Determine the (x, y) coordinate at the center of the cell enclosing the given text.  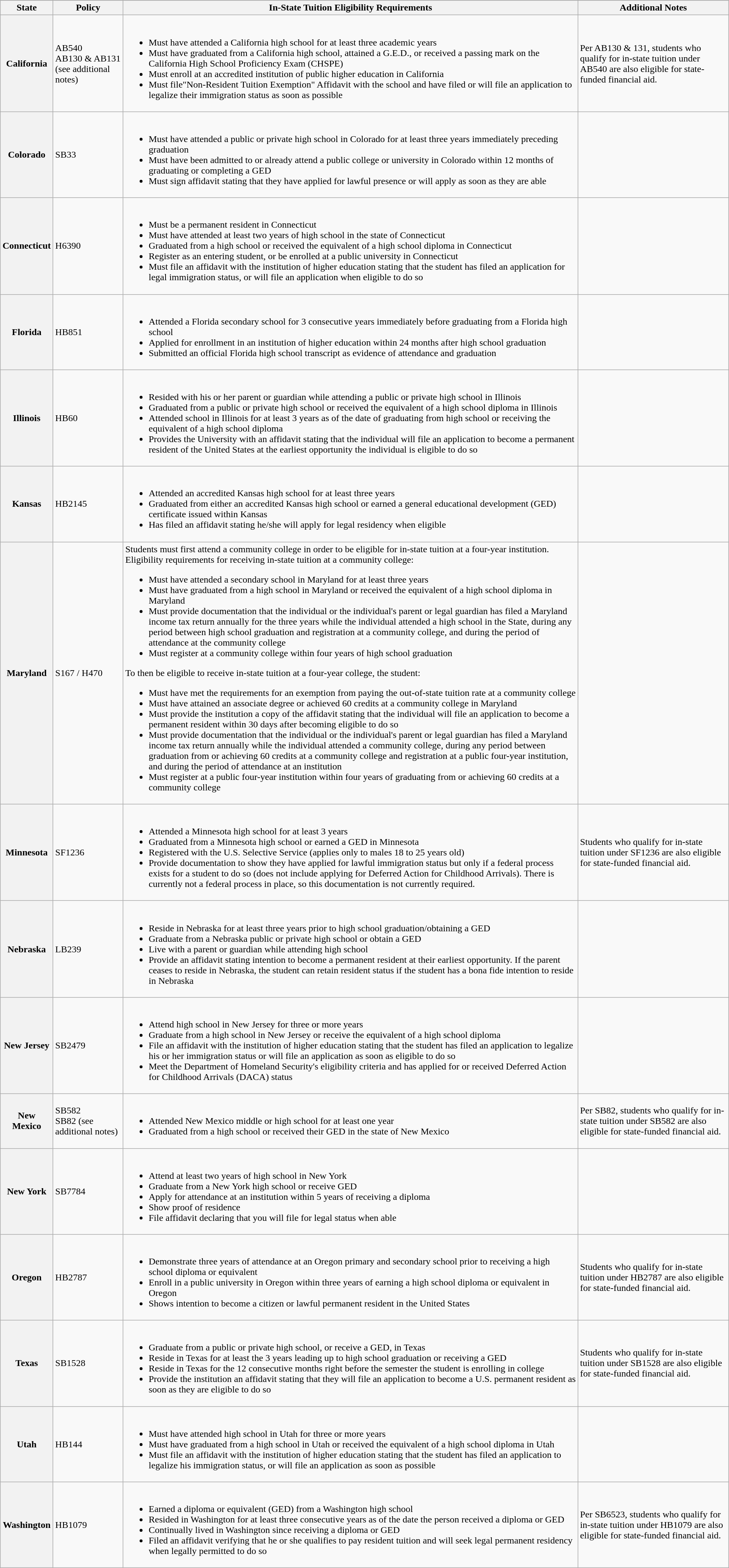
Utah (27, 1444)
HB2145 (88, 504)
HB144 (88, 1444)
S167 / H470 (88, 673)
Students who qualify for in-state tuition under SF1236 are also eligible for state-funded financial aid. (653, 852)
Illinois (27, 418)
New Jersey (27, 1045)
New Mexico (27, 1121)
Colorado (27, 155)
Students who qualify for in-state tuition under SB1528 are also eligible for state-funded financial aid. (653, 1364)
SB1528 (88, 1364)
H6390 (88, 246)
Texas (27, 1364)
Students who qualify for in-state tuition under HB2787 are also eligible for state-funded financial aid. (653, 1277)
Per SB82, students who qualify for in-state tuition under SB582 are also eligible for state-funded financial aid. (653, 1121)
SB582SB82 (see additional notes) (88, 1121)
HB851 (88, 332)
SB33 (88, 155)
LB239 (88, 949)
HB2787 (88, 1277)
Florida (27, 332)
Connecticut (27, 246)
SB7784 (88, 1191)
Per AB130 & 131, students who qualify for in-state tuition under AB540 are also eligible for state-funded financial aid. (653, 63)
Policy (88, 8)
Additional Notes (653, 8)
Kansas (27, 504)
AB540AB130 & AB131 (see additional notes) (88, 63)
SB2479 (88, 1045)
Maryland (27, 673)
Oregon (27, 1277)
Minnesota (27, 852)
Per SB6523, students who qualify for in-state tuition under HB1079 are also eligible for state-funded financial aid. (653, 1525)
Attended New Mexico middle or high school for at least one yearGraduated from a high school or received their GED in the state of New Mexico (350, 1121)
State (27, 8)
In-State Tuition Eligibility Requirements (350, 8)
Nebraska (27, 949)
HB1079 (88, 1525)
SF1236 (88, 852)
New York (27, 1191)
California (27, 63)
HB60 (88, 418)
Washington (27, 1525)
